Return the [X, Y] coordinate for the center point of the cell that contains the specified text.  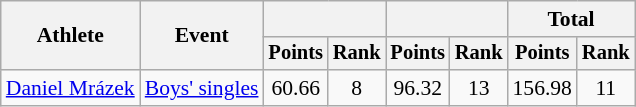
8 [357, 88]
Athlete [70, 36]
96.32 [418, 88]
13 [479, 88]
11 [606, 88]
Event [202, 36]
60.66 [296, 88]
Daniel Mrázek [70, 88]
Total [570, 19]
156.98 [542, 88]
Boys' singles [202, 88]
